Output the (X, Y) coordinate of the center of the cell containing the given text.  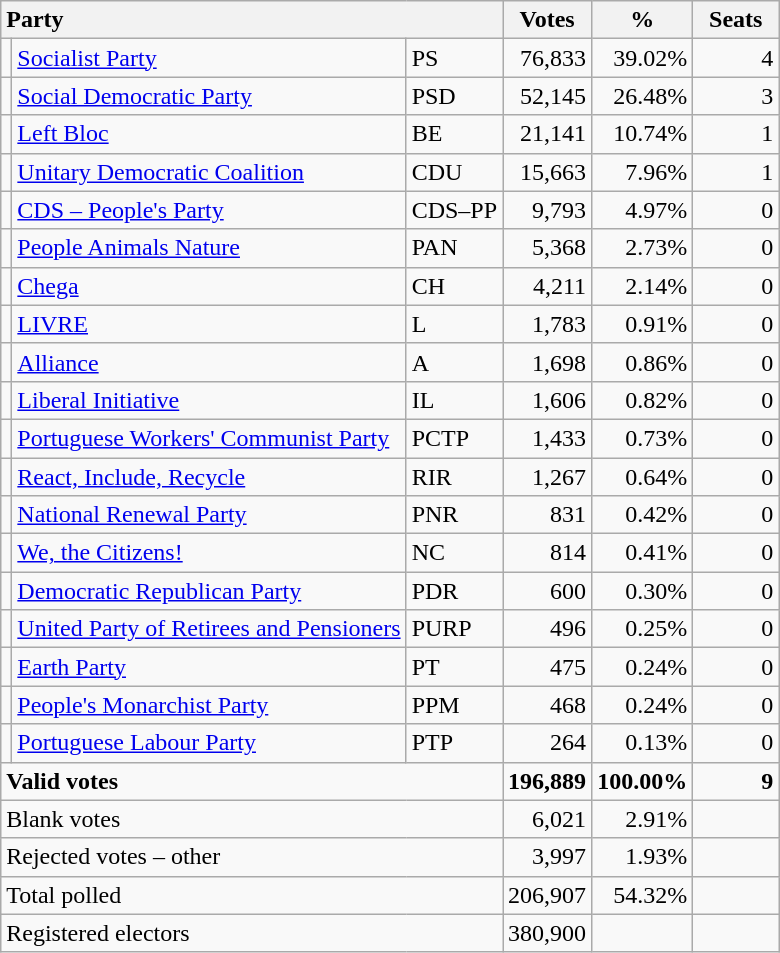
1,267 (548, 477)
Party (252, 20)
475 (548, 667)
NC (454, 553)
600 (548, 591)
Registered electors (252, 933)
Blank votes (252, 819)
RIR (454, 477)
5,368 (548, 248)
7.96% (642, 172)
Socialist Party (209, 58)
CDU (454, 172)
CH (454, 286)
0.86% (642, 362)
PTP (454, 743)
Portuguese Labour Party (209, 743)
We, the Citizens! (209, 553)
People Animals Nature (209, 248)
Democratic Republican Party (209, 591)
% (642, 20)
BE (454, 134)
1,783 (548, 324)
496 (548, 629)
4.97% (642, 210)
39.02% (642, 58)
52,145 (548, 96)
4,211 (548, 286)
3 (736, 96)
0.41% (642, 553)
814 (548, 553)
PURP (454, 629)
Votes (548, 20)
9,793 (548, 210)
0.64% (642, 477)
PDR (454, 591)
76,833 (548, 58)
1.93% (642, 857)
6,021 (548, 819)
0.91% (642, 324)
People's Monarchist Party (209, 705)
L (454, 324)
Rejected votes – other (252, 857)
380,900 (548, 933)
1,433 (548, 438)
PCTP (454, 438)
CDS–PP (454, 210)
4 (736, 58)
468 (548, 705)
Social Democratic Party (209, 96)
Unitary Democratic Coalition (209, 172)
LIVRE (209, 324)
Portuguese Workers' Communist Party (209, 438)
Chega (209, 286)
2.14% (642, 286)
National Renewal Party (209, 515)
Left Bloc (209, 134)
3,997 (548, 857)
CDS – People's Party (209, 210)
PPM (454, 705)
1,606 (548, 400)
PNR (454, 515)
Seats (736, 20)
2.73% (642, 248)
10.74% (642, 134)
9 (736, 781)
2.91% (642, 819)
206,907 (548, 895)
1,698 (548, 362)
196,889 (548, 781)
100.00% (642, 781)
Liberal Initiative (209, 400)
0.42% (642, 515)
United Party of Retirees and Pensioners (209, 629)
IL (454, 400)
PSD (454, 96)
0.30% (642, 591)
21,141 (548, 134)
Valid votes (252, 781)
Total polled (252, 895)
26.48% (642, 96)
0.13% (642, 743)
15,663 (548, 172)
PAN (454, 248)
0.82% (642, 400)
Alliance (209, 362)
0.25% (642, 629)
0.73% (642, 438)
React, Include, Recycle (209, 477)
A (454, 362)
Earth Party (209, 667)
264 (548, 743)
PT (454, 667)
54.32% (642, 895)
831 (548, 515)
PS (454, 58)
